From the cell containing the given text, extract its center point as (x, y) coordinate. 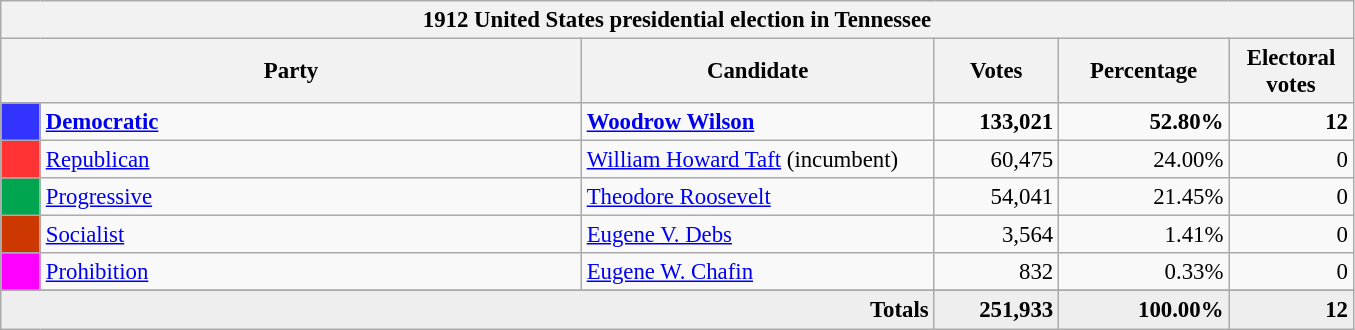
Candidate (758, 72)
Eugene V. Debs (758, 235)
0.33% (1144, 273)
832 (996, 273)
Socialist (310, 235)
Party (292, 72)
Totals (468, 310)
Electoral votes (1292, 72)
Percentage (1144, 72)
Democratic (310, 122)
21.45% (1144, 197)
Votes (996, 72)
3,564 (996, 235)
Prohibition (310, 273)
60,475 (996, 160)
251,933 (996, 310)
52.80% (1144, 122)
Theodore Roosevelt (758, 197)
1.41% (1144, 235)
100.00% (1144, 310)
24.00% (1144, 160)
William Howard Taft (incumbent) (758, 160)
Eugene W. Chafin (758, 273)
Progressive (310, 197)
54,041 (996, 197)
Woodrow Wilson (758, 122)
1912 United States presidential election in Tennessee (678, 20)
133,021 (996, 122)
Republican (310, 160)
